Find where the given text appears and provide that cell's center as [X, Y] coordinate. 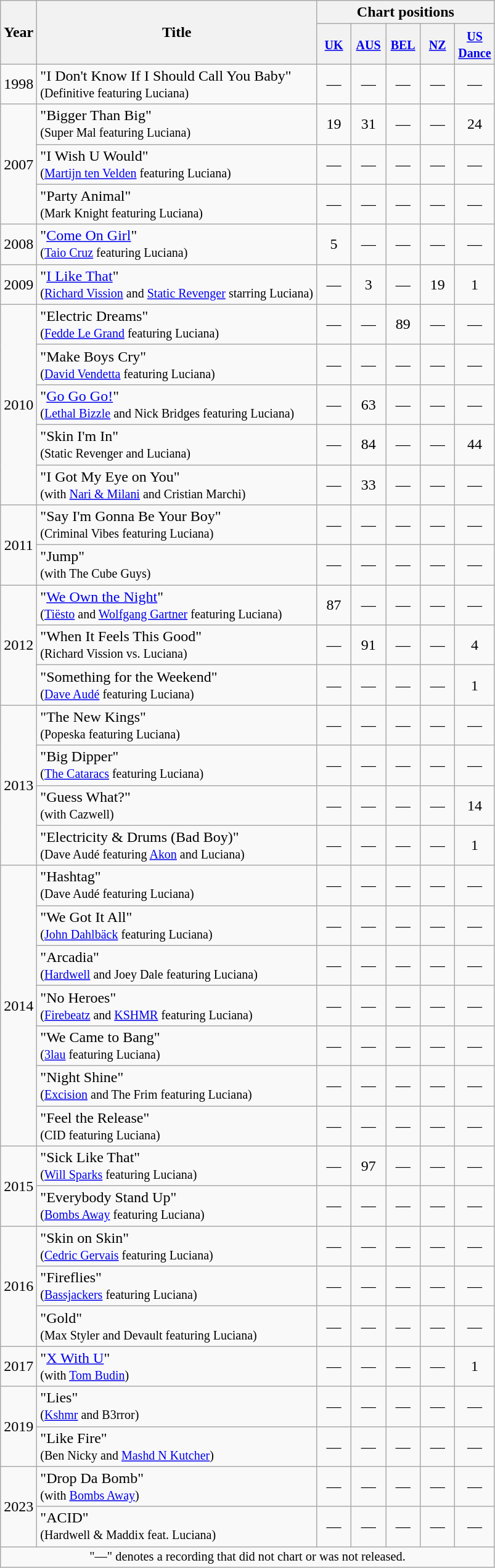
"Sick Like That" (Will Sparks featuring Luciana) [177, 1166]
"Go Go Go!" (Lethal Bizzle and Nick Bridges featuring Luciana) [177, 404]
"I Got My Eye on You" (with Nari & Milani and Cristian Marchi) [177, 484]
97 [369, 1166]
"Bigger Than Big" (Super Mal featuring Luciana) [177, 124]
"I Like That" (Richard Vission and Static Revenger starring Luciana) [177, 285]
"Feel the Release" (CID featuring Luciana) [177, 1126]
"Drop Da Bomb" (with Bombs Away) [177, 1487]
"Gold" (Max Styler and Devault featuring Luciana) [177, 1327]
AUS [369, 44]
2010 [18, 404]
"Make Boys Cry" (David Vendetta featuring Luciana) [177, 365]
2011 [18, 545]
"Jump" (with The Cube Guys) [177, 565]
"We Came to Bang" (3lau featuring Luciana) [177, 1046]
"Everybody Stand Up" (Bombs Away featuring Luciana) [177, 1206]
UK [334, 44]
2019 [18, 1426]
"We Own the Night" (Tiësto and Wolfgang Gartner featuring Luciana) [177, 605]
"We Got It All" (John Dahlbäck featuring Luciana) [177, 925]
84 [369, 445]
Title [177, 32]
"I Wish U Would" (Martijn ten Velden featuring Luciana) [177, 164]
Year [18, 32]
BEL [403, 44]
2008 [18, 244]
33 [369, 484]
14 [475, 806]
"—" denotes a recording that did not chart or was not released. [248, 1557]
USDance [475, 44]
87 [334, 605]
"X With U" (with Tom Budin) [177, 1366]
2015 [18, 1186]
"I Don't Know If I Should Call You Baby" (Definitive featuring Luciana) [177, 84]
"Hashtag" (Dave Audé featuring Luciana) [177, 886]
1998 [18, 84]
"Something for the Weekend" (Dave Audé featuring Luciana) [177, 685]
2009 [18, 285]
"Fireflies" (Bassjackers featuring Luciana) [177, 1286]
"No Heroes" (Firebeatz and KSHMR featuring Luciana) [177, 1005]
"Electricity & Drums (Bad Boy)" (Dave Audé featuring Akon and Luciana) [177, 845]
4 [475, 645]
"Skin I'm In" (Static Revenger and Luciana) [177, 445]
NZ [438, 44]
"Party Animal" (Mark Knight featuring Luciana) [177, 204]
2012 [18, 645]
"Say I'm Gonna Be Your Boy" (Criminal Vibes featuring Luciana) [177, 525]
"ACID" (Hardwell & Maddix feat. Luciana) [177, 1526]
"Electric Dreams" (Fedde Le Grand featuring Luciana) [177, 324]
Chart positions [406, 12]
"Arcadia" (Hardwell and Joey Dale featuring Luciana) [177, 966]
31 [369, 124]
5 [334, 244]
3 [369, 285]
"When It Feels This Good" (Richard Vission vs. Luciana) [177, 645]
2014 [18, 1005]
"Big Dipper" (The Cataracs featuring Luciana) [177, 765]
63 [369, 404]
"Lies" (Kshmr and B3rror) [177, 1407]
2017 [18, 1366]
2013 [18, 785]
91 [369, 645]
"Guess What?" (with Cazwell) [177, 806]
24 [475, 124]
2016 [18, 1286]
"Night Shine" (Excision and The Frim featuring Luciana) [177, 1085]
"Skin on Skin" (Cedric Gervais featuring Luciana) [177, 1247]
"Like Fire" (Ben Nicky and Mashd N Kutcher) [177, 1446]
2007 [18, 164]
"The New Kings" (Popeska featuring Luciana) [177, 725]
44 [475, 445]
89 [403, 324]
"Come On Girl" (Taio Cruz featuring Luciana) [177, 244]
2023 [18, 1506]
